Pinpoint the cell where the given text exists, returning its (x, y) midpoint coordinate. 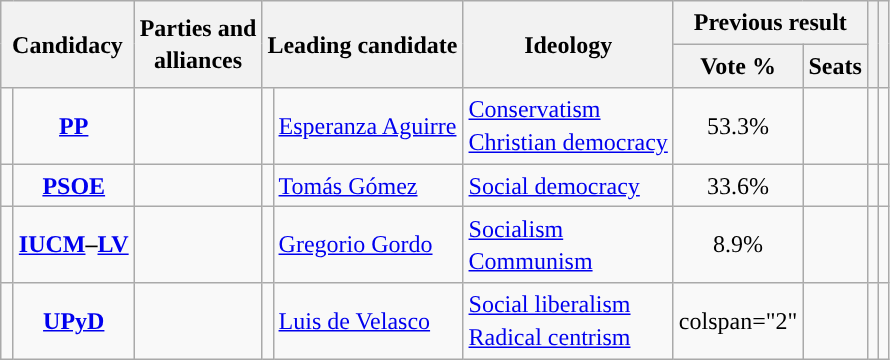
Luis de Velasco (368, 321)
PSOE (74, 186)
Social democracy (568, 186)
ConservatismChristian democracy (568, 126)
Seats (835, 66)
UPyD (74, 321)
53.3% (738, 126)
PP (74, 126)
Parties andalliances (198, 44)
Leading candidate (362, 44)
colspan="2" (738, 321)
Social liberalismRadical centrism (568, 321)
Gregorio Gordo (368, 245)
Vote % (738, 66)
Ideology (568, 44)
33.6% (738, 186)
SocialismCommunism (568, 245)
Previous result (770, 22)
8.9% (738, 245)
Tomás Gómez (368, 186)
IUCM–LV (74, 245)
Candidacy (68, 44)
Esperanza Aguirre (368, 126)
